Determine the [X, Y] coordinate at the center of the cell enclosing the given text.  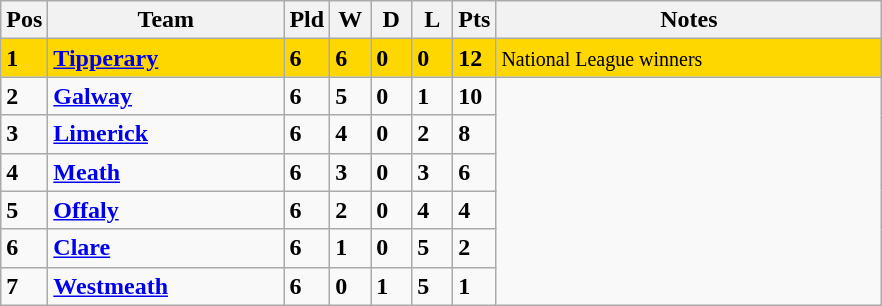
W [350, 20]
8 [474, 134]
10 [474, 96]
D [392, 20]
Pld [307, 20]
Westmeath [166, 286]
Clare [166, 248]
Notes [689, 20]
National League winners [689, 58]
Pos [24, 20]
Team [166, 20]
Limerick [166, 134]
Offaly [166, 210]
7 [24, 286]
L [432, 20]
Meath [166, 172]
Galway [166, 96]
Tipperary [166, 58]
12 [474, 58]
Pts [474, 20]
